Return the (X, Y) coordinate for the center point of the cell that contains the specified text.  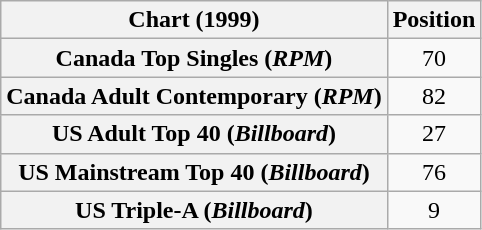
Position (434, 20)
Canada Top Singles (RPM) (194, 58)
82 (434, 96)
76 (434, 172)
US Triple-A (Billboard) (194, 210)
Canada Adult Contemporary (RPM) (194, 96)
9 (434, 210)
70 (434, 58)
Chart (1999) (194, 20)
US Mainstream Top 40 (Billboard) (194, 172)
US Adult Top 40 (Billboard) (194, 134)
27 (434, 134)
